Provide the (X, Y) coordinate of the cell's center where the given text is located.  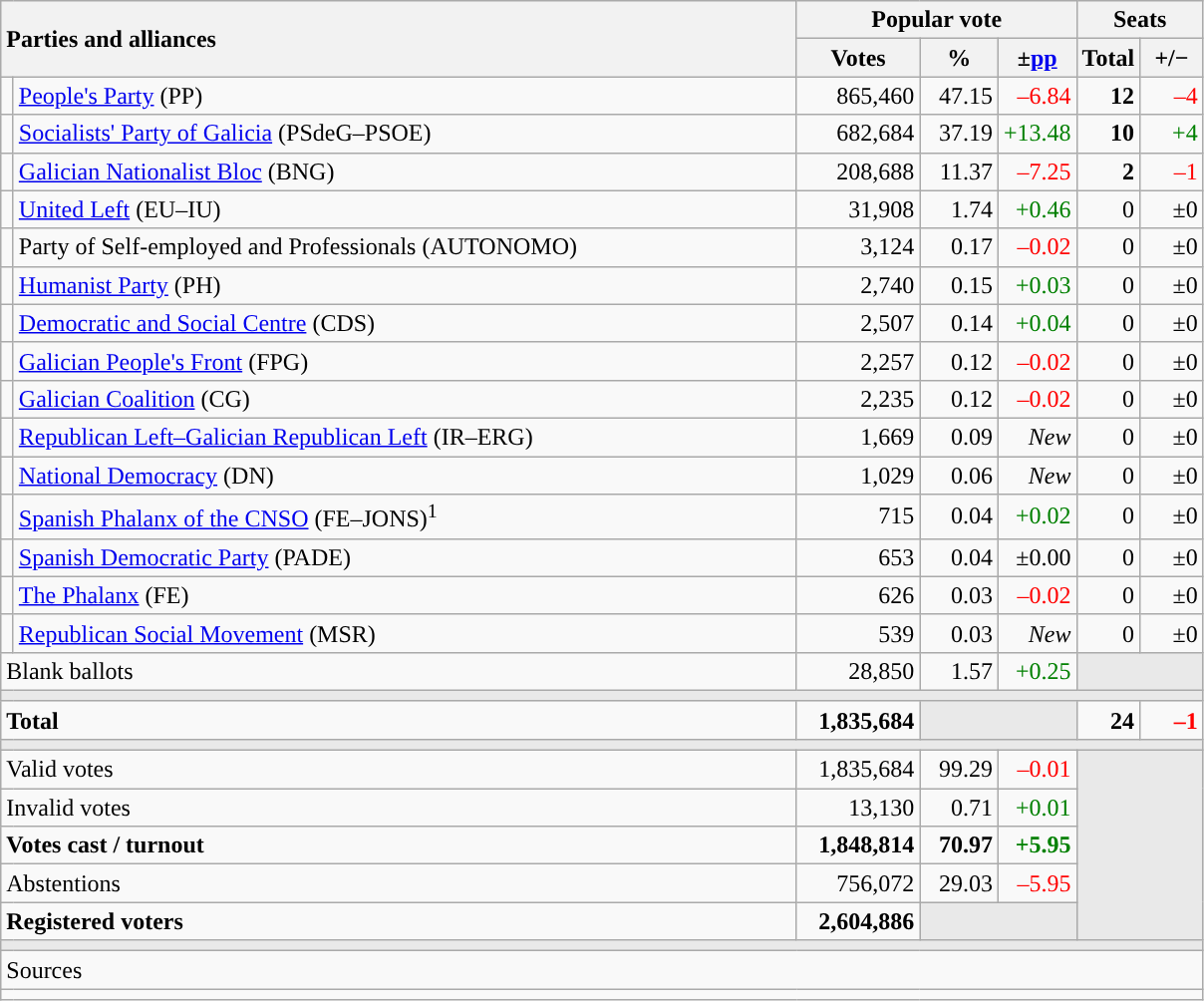
–0.01 (1037, 770)
1,029 (858, 476)
865,460 (858, 96)
+5.95 (1037, 845)
653 (858, 557)
+0.02 (1037, 516)
10 (1108, 134)
2,257 (858, 361)
–5.95 (1037, 883)
+0.03 (1037, 285)
Democratic and Social Centre (CDS) (405, 323)
+0.01 (1037, 808)
2,235 (858, 399)
Parties and alliances (399, 39)
–7.25 (1037, 171)
1,669 (858, 437)
Popular vote (937, 20)
0.71 (959, 808)
1.74 (959, 209)
Spanish Democratic Party (PADE) (405, 557)
31,908 (858, 209)
People's Party (PP) (405, 96)
0.06 (959, 476)
+0.04 (1037, 323)
+0.46 (1037, 209)
Humanist Party (PH) (405, 285)
±0.00 (1037, 557)
–4 (1172, 96)
3,124 (858, 247)
Blank ballots (399, 671)
Galician People's Front (FPG) (405, 361)
24 (1108, 720)
Galician Nationalist Bloc (BNG) (405, 171)
±pp (1037, 58)
37.19 (959, 134)
2 (1108, 171)
Votes cast / turnout (399, 845)
0.17 (959, 247)
2,740 (858, 285)
+0.25 (1037, 671)
National Democracy (DN) (405, 476)
+13.48 (1037, 134)
756,072 (858, 883)
Registered voters (399, 921)
47.15 (959, 96)
12 (1108, 96)
0.09 (959, 437)
Galician Coalition (CG) (405, 399)
28,850 (858, 671)
2,604,886 (858, 921)
13,130 (858, 808)
Republican Left–Galician Republican Left (IR–ERG) (405, 437)
0.15 (959, 285)
Party of Self-employed and Professionals (AUTONOMO) (405, 247)
2,507 (858, 323)
United Left (EU–IU) (405, 209)
539 (858, 633)
Votes (858, 58)
11.37 (959, 171)
Valid votes (399, 770)
Sources (602, 970)
29.03 (959, 883)
–6.84 (1037, 96)
208,688 (858, 171)
+4 (1172, 134)
682,684 (858, 134)
% (959, 58)
715 (858, 516)
The Phalanx (FE) (405, 595)
Socialists' Party of Galicia (PSdeG–PSOE) (405, 134)
99.29 (959, 770)
626 (858, 595)
Abstentions (399, 883)
Invalid votes (399, 808)
1,848,814 (858, 845)
Seats (1140, 20)
1.57 (959, 671)
Republican Social Movement (MSR) (405, 633)
Spanish Phalanx of the CNSO (FE–JONS)1 (405, 516)
+/− (1172, 58)
0.14 (959, 323)
70.97 (959, 845)
